Locate the cell with the specified text and output its [x, y] center coordinate. 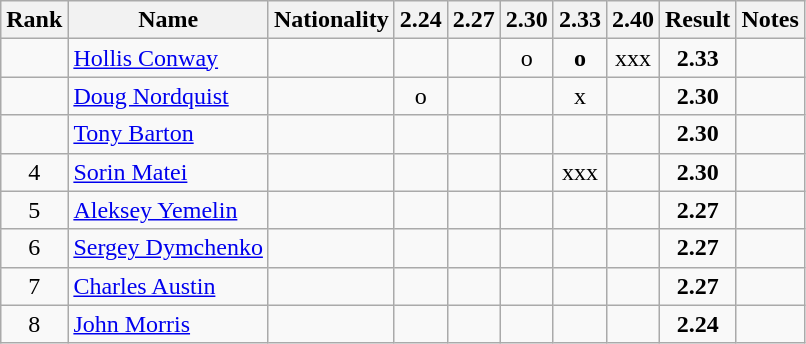
Aleksey Yemelin [168, 210]
Name [168, 20]
x [580, 96]
7 [34, 286]
8 [34, 324]
Result [697, 20]
John Morris [168, 324]
4 [34, 172]
Sergey Dymchenko [168, 248]
Rank [34, 20]
Sorin Matei [168, 172]
Notes [770, 20]
6 [34, 248]
Tony Barton [168, 134]
Hollis Conway [168, 58]
5 [34, 210]
Doug Nordquist [168, 96]
Charles Austin [168, 286]
2.40 [632, 20]
Nationality [331, 20]
